Output the [x, y] coordinate of the center of the cell containing the given text.  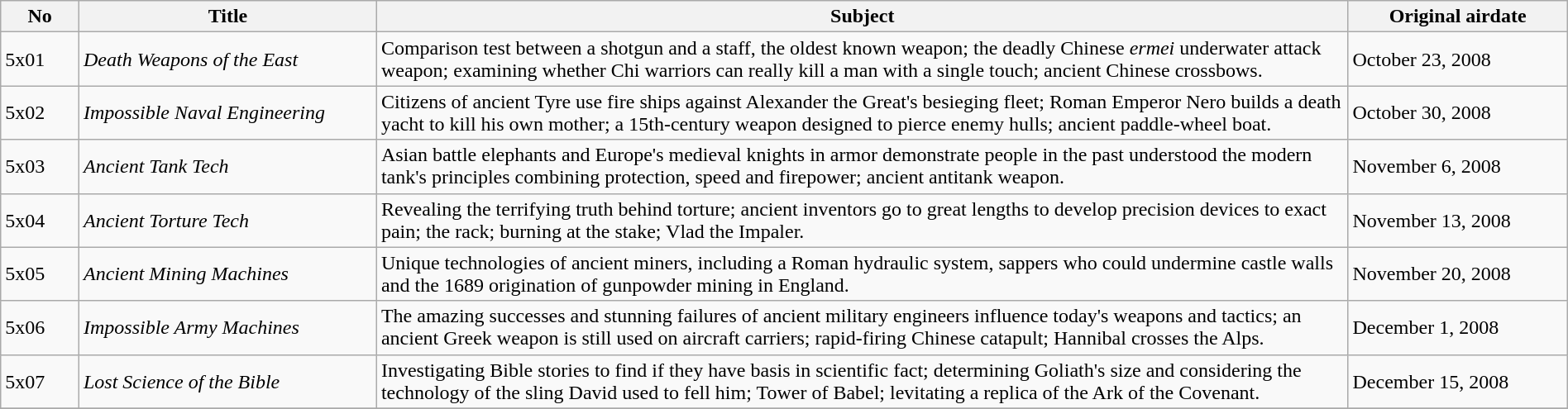
No [40, 17]
Ancient Mining Machines [227, 274]
Original airdate [1457, 17]
Impossible Naval Engineering [227, 112]
5x03 [40, 167]
5x07 [40, 382]
November 20, 2008 [1457, 274]
Death Weapons of the East [227, 59]
Ancient Tank Tech [227, 167]
5x01 [40, 59]
Ancient Torture Tech [227, 220]
5x05 [40, 274]
Title [227, 17]
5x04 [40, 220]
October 30, 2008 [1457, 112]
November 6, 2008 [1457, 167]
Impossible Army Machines [227, 327]
5x06 [40, 327]
Lost Science of the Bible [227, 382]
Subject [862, 17]
December 1, 2008 [1457, 327]
November 13, 2008 [1457, 220]
5x02 [40, 112]
December 15, 2008 [1457, 382]
October 23, 2008 [1457, 59]
